Identify which cell holds the provided text, then report its (X, Y) central coordinate. 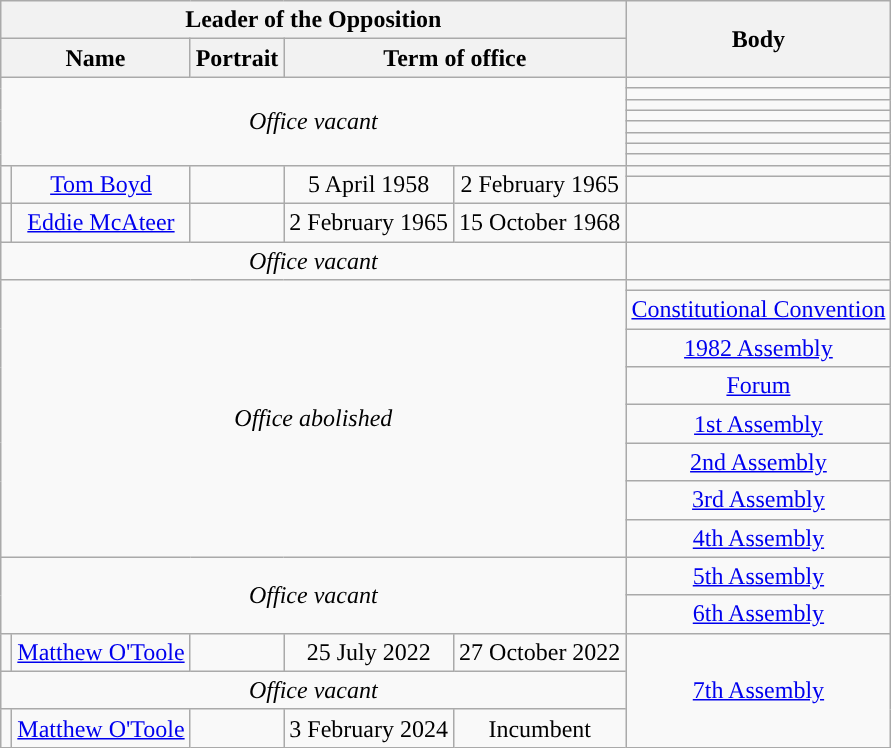
3rd Assembly (758, 500)
3 February 2024 (369, 728)
Name (96, 58)
Portrait (237, 58)
2nd Assembly (758, 462)
Constitutional Convention (758, 310)
15 October 1968 (540, 222)
Office abolished (314, 419)
6th Assembly (758, 614)
5th Assembly (758, 576)
4th Assembly (758, 538)
Tom Boyd (101, 184)
1982 Assembly (758, 348)
1st Assembly (758, 424)
Forum (758, 386)
Body (758, 39)
Incumbent (540, 728)
27 October 2022 (540, 652)
5 April 1958 (369, 184)
Term of office (455, 58)
Leader of the Opposition (314, 20)
Eddie McAteer (101, 222)
25 July 2022 (369, 652)
7th Assembly (758, 690)
